Determine the [x, y] coordinate at the center of the cell enclosing the given text.  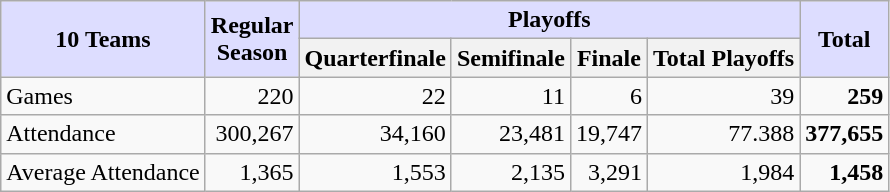
Total [844, 39]
220 [252, 96]
Average Attendance [104, 172]
Semifinale [510, 58]
2,135 [510, 172]
10 Teams [104, 39]
23,481 [510, 134]
6 [608, 96]
259 [844, 96]
Total Playoffs [723, 58]
39 [723, 96]
11 [510, 96]
3,291 [608, 172]
Games [104, 96]
1,984 [723, 172]
22 [375, 96]
1,553 [375, 172]
1,458 [844, 172]
300,267 [252, 134]
34,160 [375, 134]
377,655 [844, 134]
Playoffs [550, 20]
Quarterfinale [375, 58]
RegularSeason [252, 39]
1,365 [252, 172]
Attendance [104, 134]
77.388 [723, 134]
19,747 [608, 134]
Finale [608, 58]
